Locate the cell with the specified text and output its (X, Y) center coordinate. 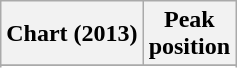
Chart (2013) (72, 34)
Peakposition (189, 34)
